Search for the cell housing the specified text and yield its (x, y) center coordinate. 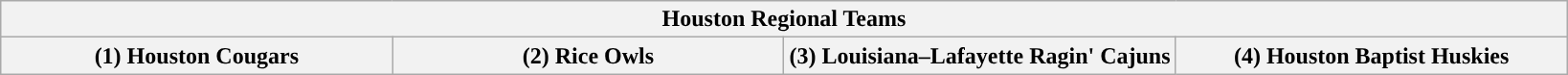
Houston Regional Teams (784, 19)
(2) Rice Owls (588, 56)
(1) Houston Cougars (197, 56)
(3) Louisiana–Lafayette Ragin' Cajuns (980, 56)
(4) Houston Baptist Huskies (1371, 56)
